Pinpoint the cell where the given text exists, returning its (X, Y) midpoint coordinate. 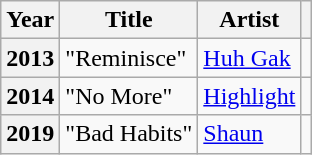
2013 (30, 58)
Year (30, 20)
Shaun (250, 134)
"Reminisce" (129, 58)
2019 (30, 134)
2014 (30, 96)
"Bad Habits" (129, 134)
Artist (250, 20)
"No More" (129, 96)
Highlight (250, 96)
Title (129, 20)
Huh Gak (250, 58)
